Extract the (X, Y) coordinate from the center of the cell holding the provided text.  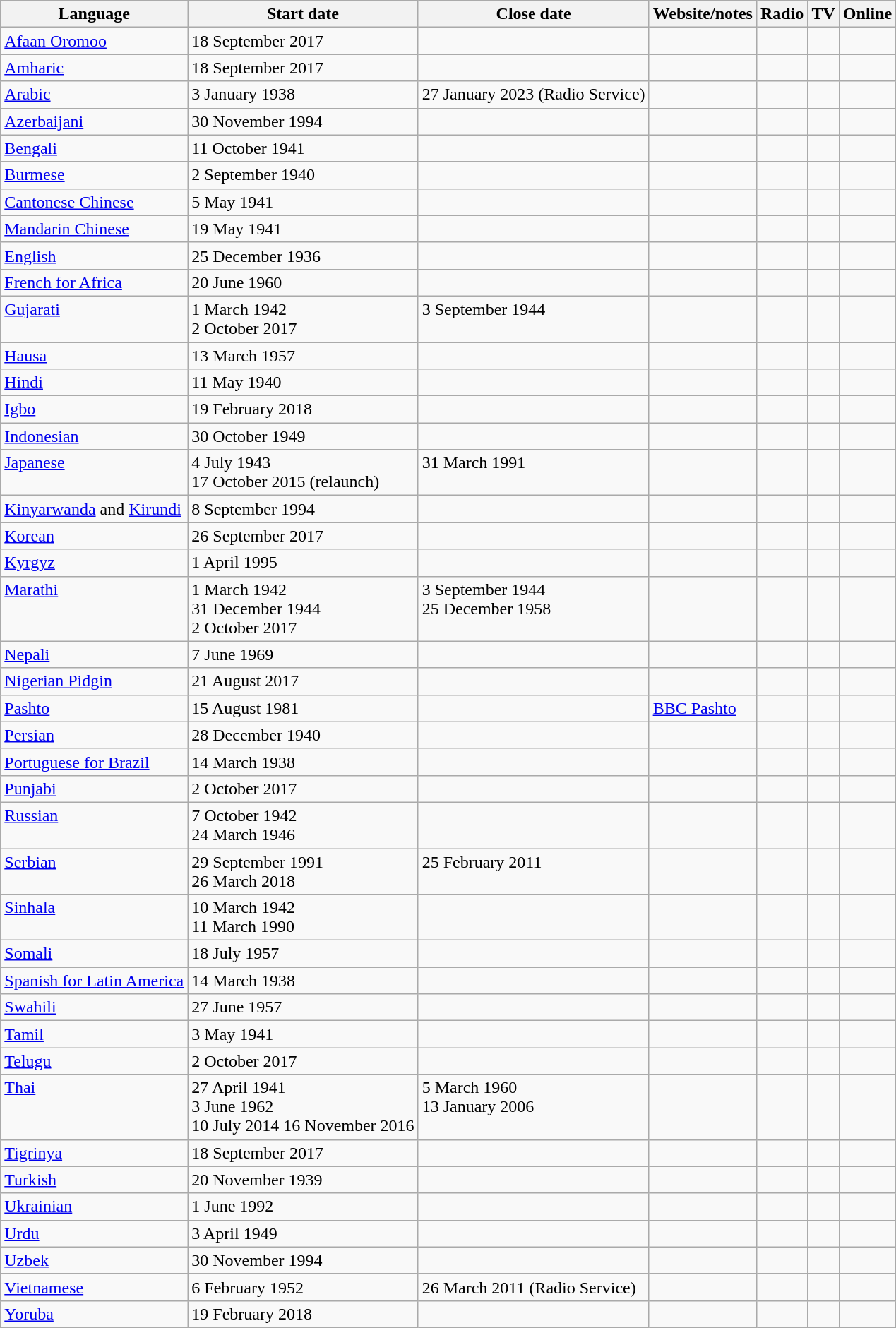
3 April 1949 (303, 1233)
French for Africa (95, 282)
Amharic (95, 68)
3 January 1938 (303, 95)
Website/notes (703, 14)
27 January 2023 (Radio Service) (534, 95)
Sinhala (95, 918)
Ukrainian (95, 1207)
26 September 2017 (303, 536)
3 May 1941 (303, 1034)
Start date (303, 14)
Burmese (95, 175)
11 May 1940 (303, 383)
Arabic (95, 95)
Hindi (95, 383)
Spanish for Latin America (95, 981)
Yoruba (95, 1314)
Pashto (95, 708)
2 September 1940 (303, 175)
Marathi (95, 609)
Radio (782, 14)
Mandarin Chinese (95, 229)
15 August 1981 (303, 708)
8 September 1994 (303, 509)
Azerbaijani (95, 121)
Vietnamese (95, 1287)
1 March 19422 October 2017 (303, 319)
Afaan Oromoo (95, 41)
Nepali (95, 654)
Urdu (95, 1233)
7 June 1969 (303, 654)
19 May 1941 (303, 229)
Online (867, 14)
27 June 1957 (303, 1007)
Igbo (95, 409)
Turkish (95, 1180)
25 February 2011 (534, 871)
Tigrinya (95, 1153)
7 October 194224 March 1946 (303, 825)
30 October 1949 (303, 436)
TV (823, 14)
Somali (95, 954)
BBC Pashto (703, 708)
Korean (95, 536)
Punjabi (95, 789)
Tamil (95, 1034)
6 February 1952 (303, 1287)
1 April 1995 (303, 563)
31 March 1991 (534, 473)
Japanese (95, 473)
20 November 1939 (303, 1180)
Indonesian (95, 436)
20 June 1960 (303, 282)
Serbian (95, 871)
Close date (534, 14)
Swahili (95, 1007)
Bengali (95, 148)
26 March 2011 (Radio Service) (534, 1287)
5 May 1941 (303, 202)
25 December 1936 (303, 256)
Gujarati (95, 319)
Russian (95, 825)
11 October 1941 (303, 148)
Thai (95, 1107)
5 March 196013 January 2006 (534, 1107)
18 July 1957 (303, 954)
4 July 194317 October 2015 (relaunch) (303, 473)
English (95, 256)
10 March 194211 March 1990 (303, 918)
28 December 1940 (303, 735)
Nigerian Pidgin (95, 681)
Telugu (95, 1061)
Language (95, 14)
Kyrgyz (95, 563)
Kinyarwanda and Kirundi (95, 509)
13 March 1957 (303, 355)
1 March 194231 December 19442 October 2017 (303, 609)
3 September 194425 December 1958 (534, 609)
29 September 199126 March 2018 (303, 871)
1 June 1992 (303, 1207)
Persian (95, 735)
3 September 1944 (534, 319)
Portuguese for Brazil (95, 762)
Uzbek (95, 1260)
21 August 2017 (303, 681)
Cantonese Chinese (95, 202)
27 April 19413 June 1962 10 July 2014 16 November 2016 (303, 1107)
Hausa (95, 355)
